Locate the cell with the specified text and output its [X, Y] center coordinate. 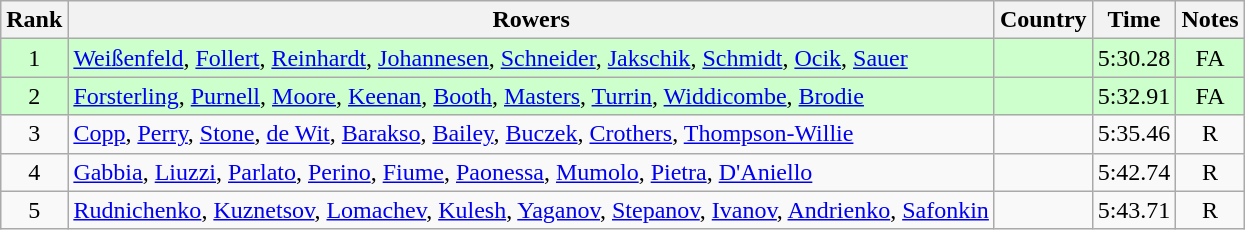
Time [1134, 20]
Weißenfeld, Follert, Reinhardt, Johannesen, Schneider, Jakschik, Schmidt, Ocik, Sauer [532, 58]
Rudnichenko, Kuznetsov, Lomachev, Kulesh, Yaganov, Stepanov, Ivanov, Andrienko, Safonkin [532, 210]
5:43.71 [1134, 210]
5 [34, 210]
4 [34, 172]
1 [34, 58]
5:30.28 [1134, 58]
3 [34, 134]
Copp, Perry, Stone, de Wit, Barakso, Bailey, Buczek, Crothers, Thompson-Willie [532, 134]
Rowers [532, 20]
2 [34, 96]
Forsterling, Purnell, Moore, Keenan, Booth, Masters, Turrin, Widdicombe, Brodie [532, 96]
5:35.46 [1134, 134]
Gabbia, Liuzzi, Parlato, Perino, Fiume, Paonessa, Mumolo, Pietra, D'Aniello [532, 172]
Country [1043, 20]
Rank [34, 20]
5:42.74 [1134, 172]
5:32.91 [1134, 96]
Notes [1210, 20]
